From the cell containing the given text, extract its center point as [X, Y] coordinate. 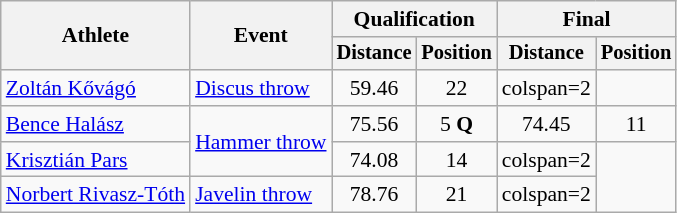
Norbert Rivasz-Tóth [96, 195]
Event [260, 36]
22 [456, 88]
Hammer throw [260, 142]
Javelin throw [260, 195]
Zoltán Kővágó [96, 88]
14 [456, 160]
Athlete [96, 36]
75.56 [374, 124]
21 [456, 195]
74.08 [374, 160]
Final [586, 19]
Discus throw [260, 88]
74.45 [546, 124]
Bence Halász [96, 124]
Krisztián Pars [96, 160]
5 Q [456, 124]
78.76 [374, 195]
59.46 [374, 88]
11 [636, 124]
Qualification [414, 19]
